Return (x, y) of the center of cell containing provided text 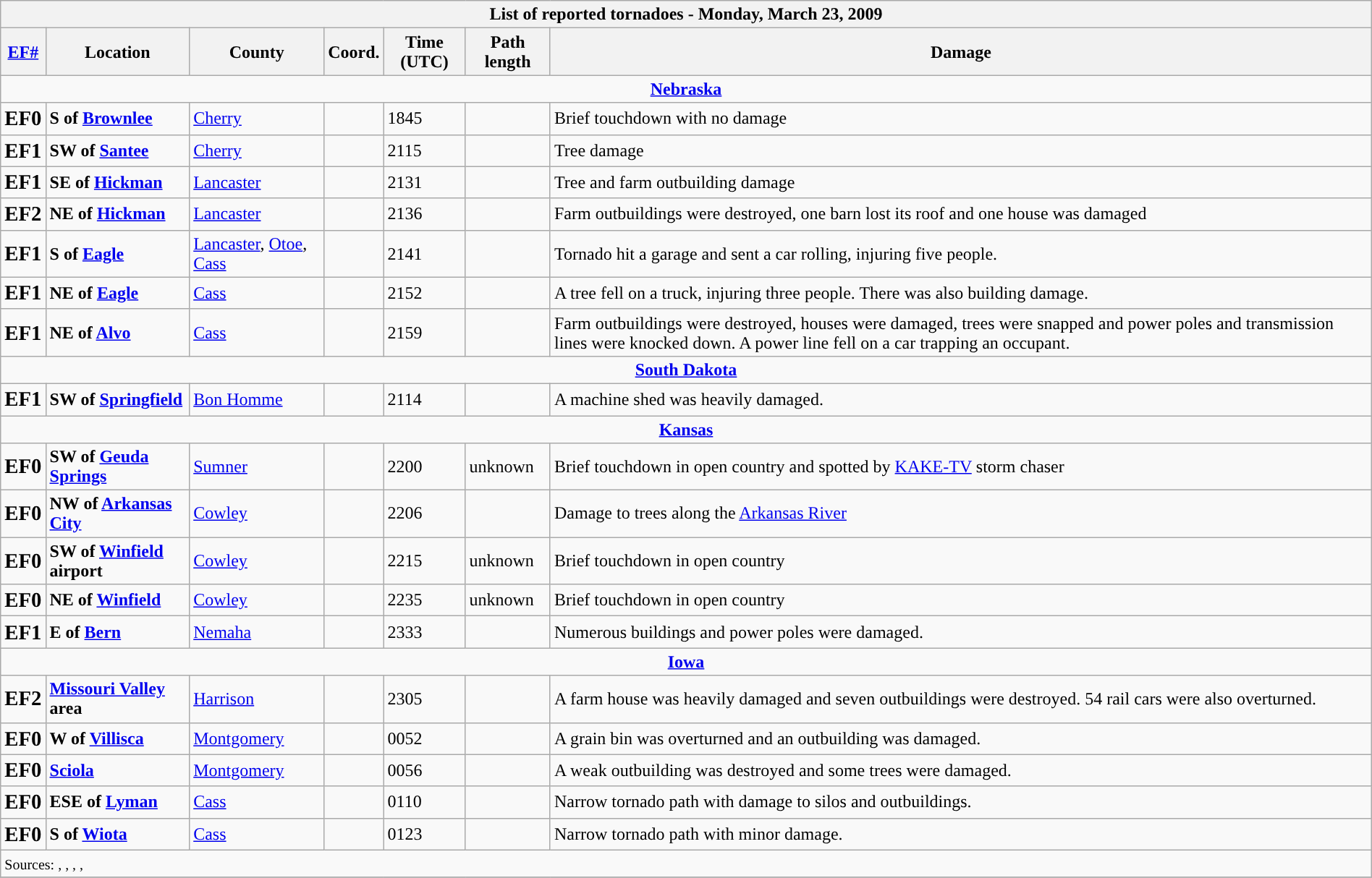
Missouri Valley area (117, 699)
Sumner (257, 467)
Path length (508, 52)
S of Eagle (117, 253)
County (257, 52)
NE of Hickman (117, 214)
Sources: , , , , (686, 864)
Harrison (257, 699)
Location (117, 52)
1845 (424, 119)
2131 (424, 182)
Nebraska (686, 89)
0110 (424, 802)
Kansas (686, 429)
A machine shed was heavily damaged. (961, 399)
W of Villisca (117, 738)
0052 (424, 738)
Damage (961, 52)
NE of Eagle (117, 293)
A weak outbuilding was destroyed and some trees were damaged. (961, 770)
List of reported tornadoes - Monday, March 23, 2009 (686, 14)
Nemaha (257, 632)
2235 (424, 600)
Time (UTC) (424, 52)
2333 (424, 632)
Narrow tornado path with minor damage. (961, 834)
NE of Alvo (117, 333)
Damage to trees along the Arkansas River (961, 513)
2141 (424, 253)
A farm house was heavily damaged and seven outbuildings were destroyed. 54 rail cars were also overturned. (961, 699)
Tree and farm outbuilding damage (961, 182)
2215 (424, 561)
SW of Geuda Springs (117, 467)
EF# (23, 52)
2305 (424, 699)
S of Wiota (117, 834)
Tree damage (961, 150)
S of Brownlee (117, 119)
2159 (424, 333)
SW of Winfield airport (117, 561)
South Dakota (686, 370)
SW of Santee (117, 150)
NE of Winfield (117, 600)
A grain bin was overturned and an outbuilding was damaged. (961, 738)
Narrow tornado path with damage to silos and outbuildings. (961, 802)
ESE of Lyman (117, 802)
0056 (424, 770)
Numerous buildings and power poles were damaged. (961, 632)
2114 (424, 399)
Farm outbuildings were destroyed, one barn lost its roof and one house was damaged (961, 214)
0123 (424, 834)
A tree fell on a truck, injuring three people. There was also building damage. (961, 293)
2206 (424, 513)
Brief touchdown in open country and spotted by KAKE-TV storm chaser (961, 467)
2115 (424, 150)
NW of Arkansas City (117, 513)
Tornado hit a garage and sent a car rolling, injuring five people. (961, 253)
2152 (424, 293)
2136 (424, 214)
Coord. (354, 52)
Brief touchdown with no damage (961, 119)
SE of Hickman (117, 182)
Lancaster, Otoe, Cass (257, 253)
2200 (424, 467)
Sciola (117, 770)
SW of Springfield (117, 399)
E of Bern (117, 632)
Iowa (686, 662)
Bon Homme (257, 399)
